Provide the (x, y) coordinate of the cell's center where the given text is located.  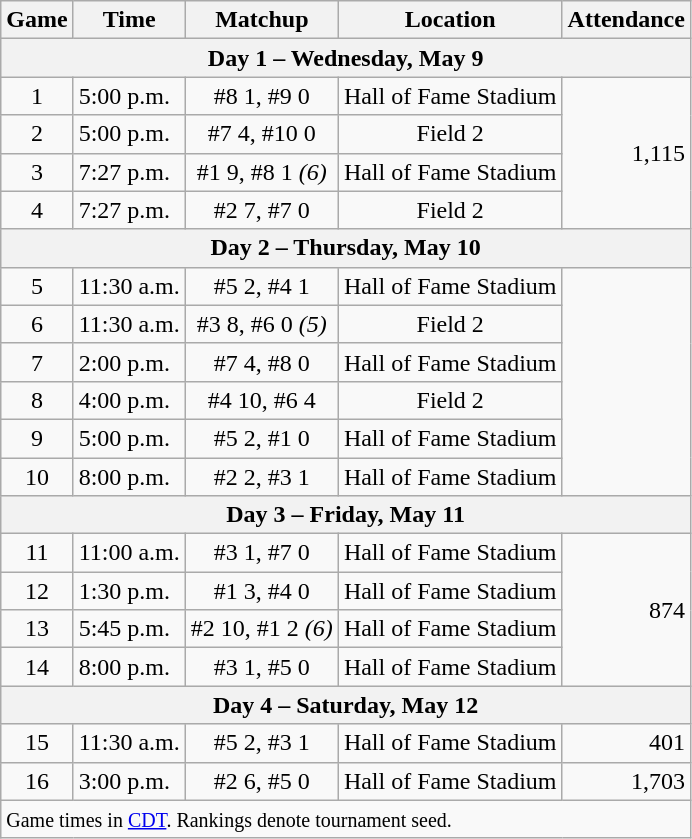
5:45 p.m. (129, 629)
Day 3 – Friday, May 11 (346, 515)
12 (37, 591)
Attendance (626, 20)
3 (37, 172)
#5 2, #1 0 (262, 438)
#3 1, #5 0 (262, 667)
2:00 p.m. (129, 362)
874 (626, 610)
Time (129, 20)
#8 1, #9 0 (262, 96)
Matchup (262, 20)
Game (37, 20)
13 (37, 629)
Day 4 – Saturday, May 12 (346, 705)
Day 2 – Thursday, May 10 (346, 248)
10 (37, 477)
9 (37, 438)
Day 1 – Wednesday, May 9 (346, 58)
#7 4, #8 0 (262, 362)
#5 2, #4 1 (262, 286)
#3 1, #7 0 (262, 553)
3:00 p.m. (129, 781)
Game times in CDT. Rankings denote tournament seed. (346, 819)
1:30 p.m. (129, 591)
#5 2, #3 1 (262, 743)
#4 10, #6 4 (262, 400)
16 (37, 781)
2 (37, 134)
11 (37, 553)
#1 9, #8 1 (6) (262, 172)
#1 3, #4 0 (262, 591)
Location (450, 20)
7 (37, 362)
#2 6, #5 0 (262, 781)
1,115 (626, 153)
11:00 a.m. (129, 553)
6 (37, 324)
5 (37, 286)
#2 7, #7 0 (262, 210)
15 (37, 743)
1,703 (626, 781)
#2 2, #3 1 (262, 477)
4 (37, 210)
#2 10, #1 2 (6) (262, 629)
14 (37, 667)
#7 4, #10 0 (262, 134)
4:00 p.m. (129, 400)
401 (626, 743)
8 (37, 400)
#3 8, #6 0 (5) (262, 324)
1 (37, 96)
